Extract the [x, y] coordinate from the center of the cell holding the provided text.  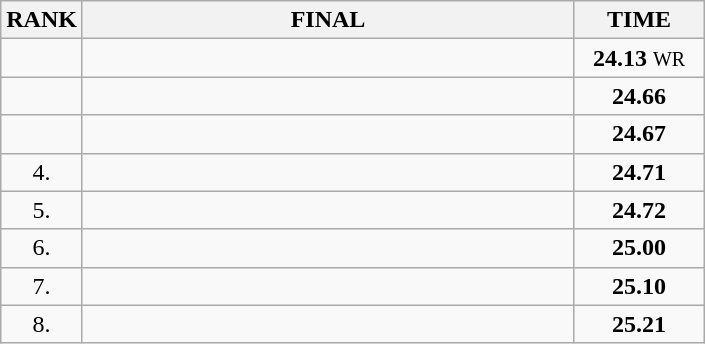
24.72 [640, 210]
5. [42, 210]
25.21 [640, 324]
7. [42, 286]
25.00 [640, 248]
24.71 [640, 172]
25.10 [640, 286]
4. [42, 172]
24.67 [640, 134]
FINAL [328, 20]
8. [42, 324]
TIME [640, 20]
6. [42, 248]
24.13 WR [640, 58]
24.66 [640, 96]
RANK [42, 20]
